Scan for the cell matching the given text and deliver its [x, y] coordinate at center. 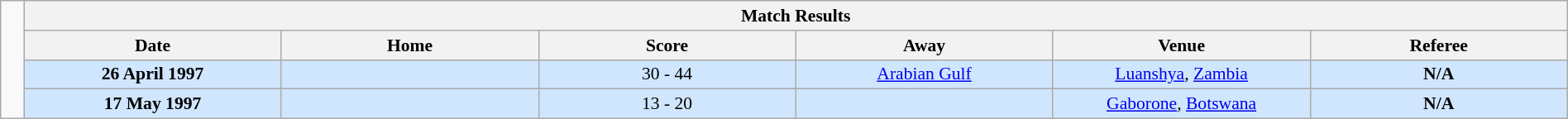
Arabian Gulf [925, 74]
Referee [1439, 45]
26 April 1997 [152, 74]
Luanshya, Zambia [1181, 74]
Gaborone, Botswana [1181, 104]
Venue [1181, 45]
Score [667, 45]
Match Results [796, 16]
Home [410, 45]
Away [925, 45]
30 - 44 [667, 74]
Date [152, 45]
17 May 1997 [152, 104]
13 - 20 [667, 104]
